Return (x, y) of the center of cell containing provided text 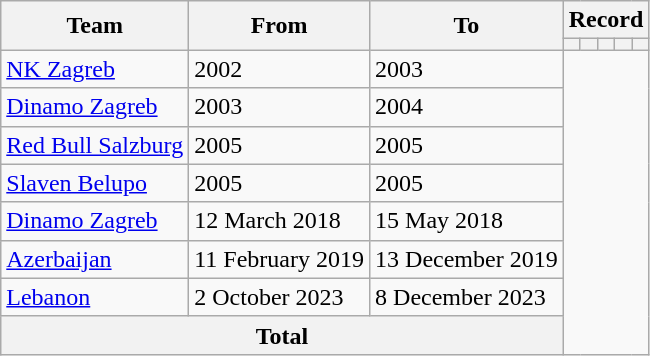
13 December 2019 (467, 259)
15 May 2018 (467, 221)
Azerbaijan (95, 259)
2 October 2023 (280, 297)
12 March 2018 (280, 221)
From (280, 26)
2002 (280, 69)
Red Bull Salzburg (95, 145)
Total (282, 335)
Record (606, 20)
11 February 2019 (280, 259)
To (467, 26)
2004 (467, 107)
Lebanon (95, 297)
Slaven Belupo (95, 183)
NK Zagreb (95, 69)
8 December 2023 (467, 297)
Team (95, 26)
